Find where the given text appears and provide that cell's center as (x, y) coordinate. 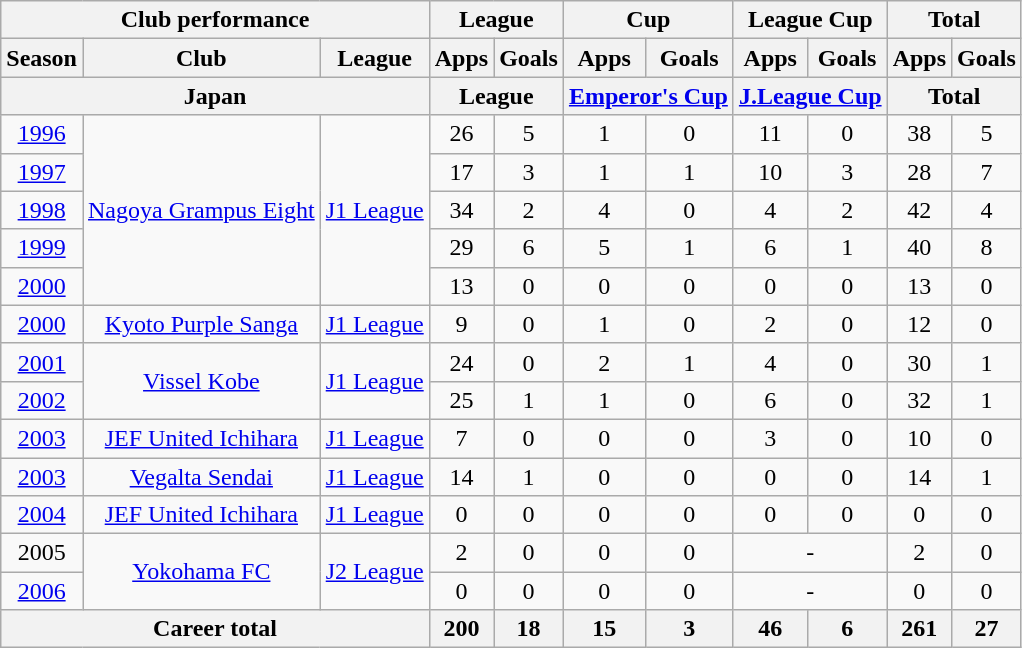
8 (987, 248)
27 (987, 629)
1998 (42, 210)
28 (919, 172)
Club (201, 58)
Japan (215, 96)
40 (919, 248)
Nagoya Grampus Eight (201, 210)
261 (919, 629)
26 (461, 134)
J.League Cup (810, 96)
2006 (42, 591)
24 (461, 362)
25 (461, 400)
1997 (42, 172)
11 (770, 134)
2005 (42, 553)
Club performance (215, 20)
200 (461, 629)
38 (919, 134)
46 (770, 629)
1996 (42, 134)
Cup (648, 20)
Vissel Kobe (201, 381)
15 (604, 629)
2001 (42, 362)
Yokohama FC (201, 572)
34 (461, 210)
12 (919, 324)
18 (529, 629)
17 (461, 172)
2002 (42, 400)
1999 (42, 248)
J2 League (374, 572)
42 (919, 210)
Vegalta Sendai (201, 477)
30 (919, 362)
32 (919, 400)
League Cup (810, 20)
Season (42, 58)
Emperor's Cup (648, 96)
Kyoto Purple Sanga (201, 324)
9 (461, 324)
2004 (42, 515)
Career total (215, 629)
29 (461, 248)
